Locate the cell with the specified text and output its (x, y) center coordinate. 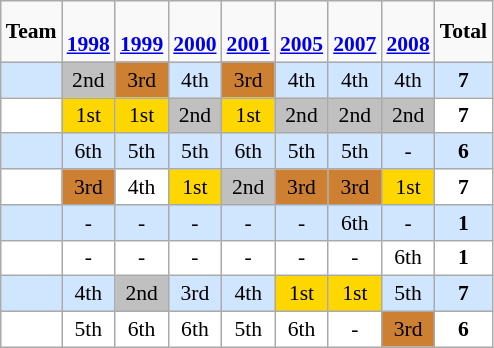
1999 (142, 32)
1998 (88, 32)
Total (464, 32)
Team (32, 32)
2000 (194, 32)
2005 (302, 32)
2001 (248, 32)
2007 (354, 32)
2008 (408, 32)
